Detect which cell encompasses the target text, then output its [X, Y] center coordinate. 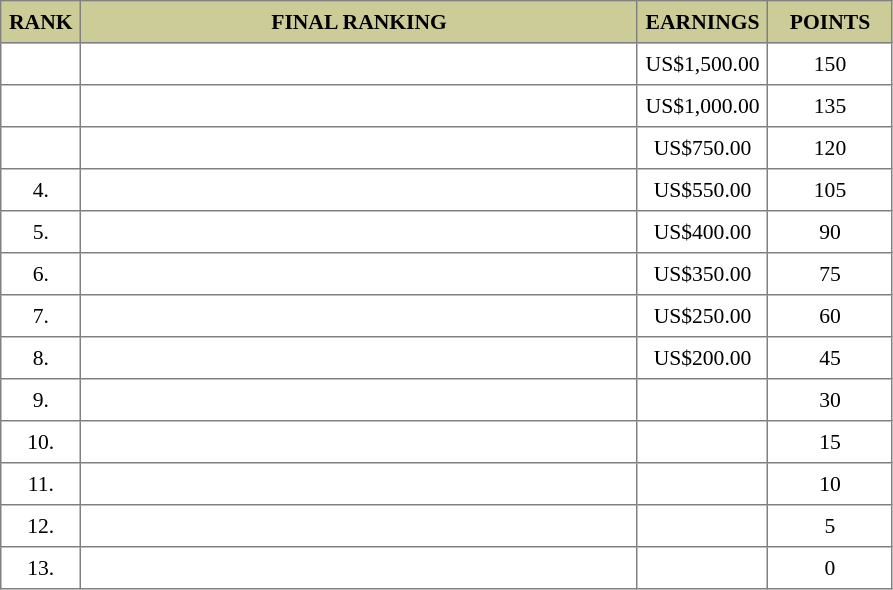
US$750.00 [702, 148]
90 [830, 232]
60 [830, 316]
US$350.00 [702, 274]
45 [830, 358]
15 [830, 442]
11. [41, 484]
FINAL RANKING [359, 22]
105 [830, 190]
5 [830, 526]
9. [41, 400]
POINTS [830, 22]
5. [41, 232]
US$1,000.00 [702, 106]
75 [830, 274]
4. [41, 190]
US$550.00 [702, 190]
120 [830, 148]
7. [41, 316]
0 [830, 568]
13. [41, 568]
12. [41, 526]
US$400.00 [702, 232]
US$1,500.00 [702, 64]
EARNINGS [702, 22]
150 [830, 64]
135 [830, 106]
10. [41, 442]
30 [830, 400]
US$250.00 [702, 316]
10 [830, 484]
6. [41, 274]
RANK [41, 22]
8. [41, 358]
US$200.00 [702, 358]
